Locate the cell with the specified text and output its (x, y) center coordinate. 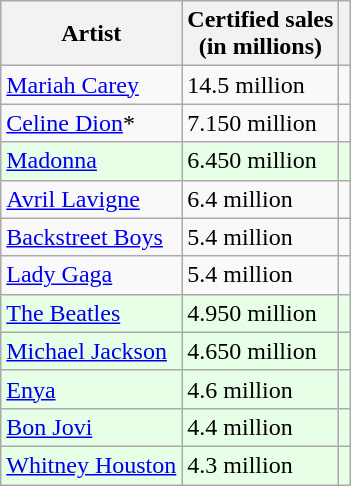
4.650 million (260, 351)
6.4 million (260, 199)
Backstreet Boys (92, 237)
Enya (92, 389)
The Beatles (92, 313)
Avril Lavigne (92, 199)
Michael Jackson (92, 351)
Certified sales(in millions) (260, 34)
Bon Jovi (92, 427)
7.150 million (260, 123)
4.950 million (260, 313)
Whitney Houston (92, 465)
Artist (92, 34)
6.450 million (260, 161)
Mariah Carey (92, 85)
Madonna (92, 161)
Celine Dion* (92, 123)
4.6 million (260, 389)
Lady Gaga (92, 275)
4.3 million (260, 465)
14.5 million (260, 85)
4.4 million (260, 427)
